Scan for the cell matching the given text and deliver its [x, y] coordinate at center. 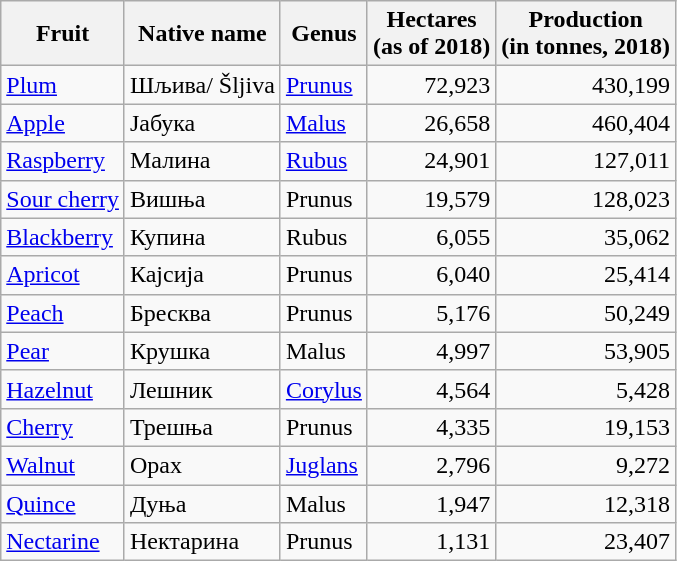
Fruit [63, 34]
Трешња [202, 427]
72,923 [431, 85]
Peach [63, 313]
Plum [63, 85]
4,335 [431, 427]
4,997 [431, 351]
Cherry [63, 427]
Малина [202, 161]
Купина [202, 237]
Крушка [202, 351]
19,153 [586, 427]
127,011 [586, 161]
Вишња [202, 199]
12,318 [586, 503]
128,023 [586, 199]
1,947 [431, 503]
5,428 [586, 389]
Walnut [63, 465]
4,564 [431, 389]
Нектарина [202, 542]
Genus [324, 34]
50,249 [586, 313]
1,131 [431, 542]
Sour cherry [63, 199]
25,414 [586, 275]
Corylus [324, 389]
Juglans [324, 465]
Дуња [202, 503]
Native name [202, 34]
24,901 [431, 161]
6,055 [431, 237]
26,658 [431, 123]
460,404 [586, 123]
Pear [63, 351]
Кајсија [202, 275]
430,199 [586, 85]
Production(in tonnes, 2018) [586, 34]
2,796 [431, 465]
Јабука [202, 123]
Шљива/ Šljiva [202, 85]
9,272 [586, 465]
23,407 [586, 542]
Apple [63, 123]
Quince [63, 503]
6,040 [431, 275]
53,905 [586, 351]
Nectarine [63, 542]
35,062 [586, 237]
19,579 [431, 199]
Hazelnut [63, 389]
Blackberry [63, 237]
Бресква [202, 313]
5,176 [431, 313]
Лешник [202, 389]
Apricot [63, 275]
Орах [202, 465]
Hectares(as of 2018) [431, 34]
Raspberry [63, 161]
